Locate the cell with the specified text and output its (x, y) center coordinate. 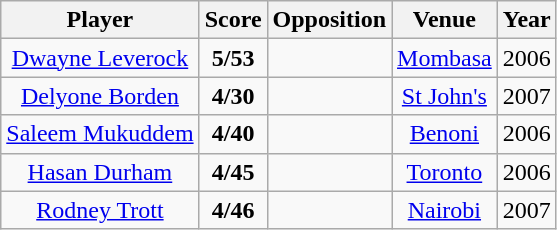
Mombasa (445, 58)
4/46 (233, 210)
Hasan Durham (100, 172)
Nairobi (445, 210)
Dwayne Leverock (100, 58)
Delyone Borden (100, 96)
4/40 (233, 134)
Opposition (329, 20)
Player (100, 20)
Toronto (445, 172)
Rodney Trott (100, 210)
Year (526, 20)
Venue (445, 20)
Benoni (445, 134)
Saleem Mukuddem (100, 134)
Score (233, 20)
4/30 (233, 96)
5/53 (233, 58)
4/45 (233, 172)
St John's (445, 96)
